Determine the (X, Y) coordinate at the center of the cell enclosing the given text.  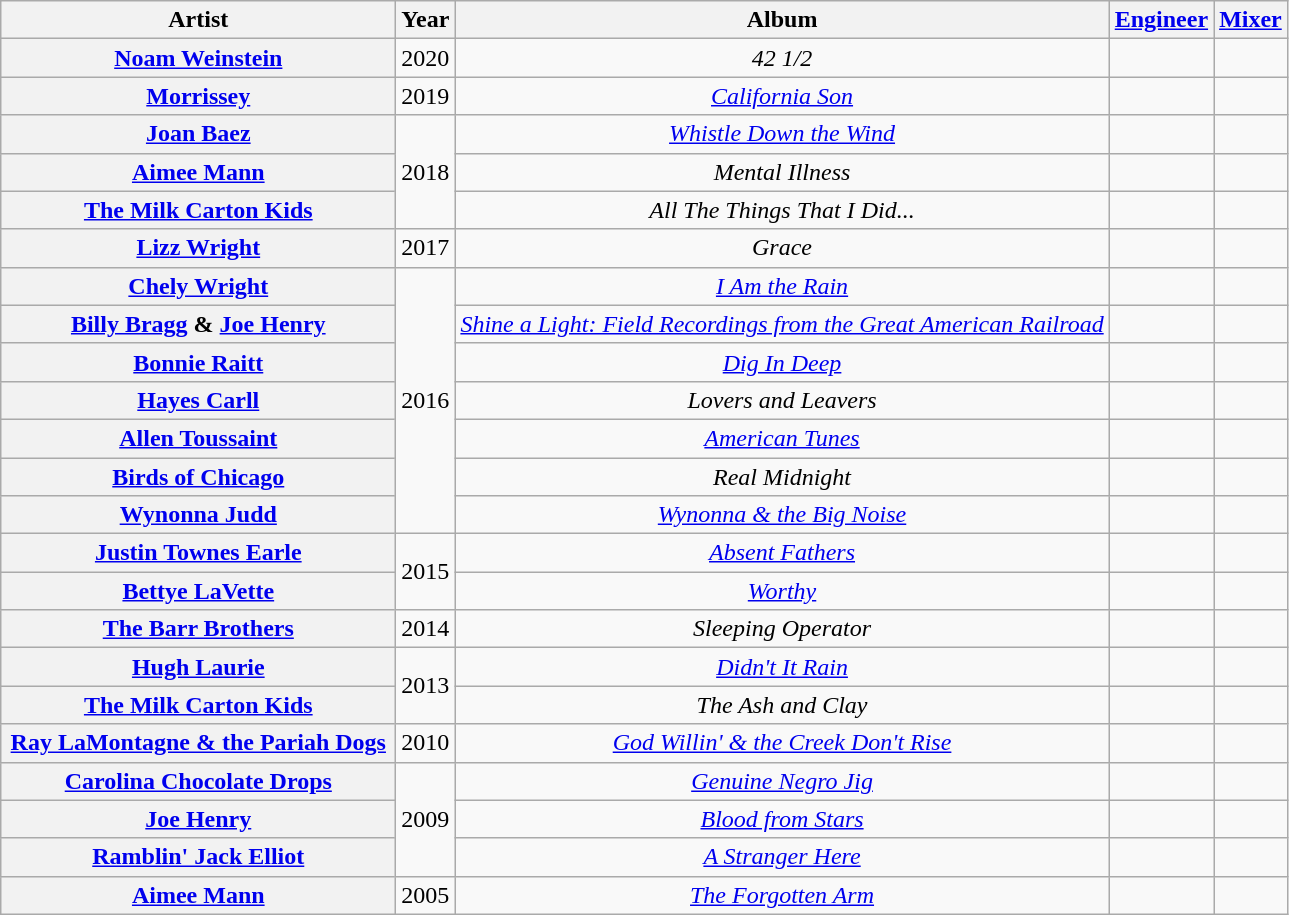
Justin Townes Earle (198, 553)
Whistle Down the Wind (782, 134)
Joan Baez (198, 134)
2014 (426, 629)
Album (782, 20)
California Son (782, 96)
Artist (198, 20)
The Forgotten Arm (782, 895)
2016 (426, 400)
Mixer (1251, 20)
The Ash and Clay (782, 705)
Chely Wright (198, 286)
Genuine Negro Jig (782, 781)
2018 (426, 172)
Didn't It Rain (782, 667)
Mental Illness (782, 172)
Billy Bragg & Joe Henry (198, 324)
All The Things That I Did... (782, 210)
The Barr Brothers (198, 629)
Carolina Chocolate Drops (198, 781)
I Am the Rain (782, 286)
American Tunes (782, 438)
Shine a Light: Field Recordings from the Great American Railroad (782, 324)
Wynonna Judd (198, 515)
Wynonna & the Big Noise (782, 515)
Bonnie Raitt (198, 362)
2013 (426, 686)
Dig In Deep (782, 362)
Ray LaMontagne & the Pariah Dogs (198, 743)
2017 (426, 248)
2009 (426, 819)
2019 (426, 96)
2005 (426, 895)
Ramblin' Jack Elliot (198, 857)
2020 (426, 58)
2015 (426, 572)
Allen Toussaint (198, 438)
A Stranger Here (782, 857)
Absent Fathers (782, 553)
Lovers and Leavers (782, 400)
Sleeping Operator (782, 629)
Hayes Carll (198, 400)
2010 (426, 743)
Real Midnight (782, 477)
Worthy (782, 591)
Morrissey (198, 96)
Bettye LaVette (198, 591)
Hugh Laurie (198, 667)
Engineer (1161, 20)
Lizz Wright (198, 248)
Joe Henry (198, 819)
Noam Weinstein (198, 58)
Birds of Chicago (198, 477)
Grace (782, 248)
Year (426, 20)
42 1/2 (782, 58)
God Willin' & the Creek Don't Rise (782, 743)
Blood from Stars (782, 819)
